Return the (x, y) coordinate for the center point of the cell that contains the specified text.  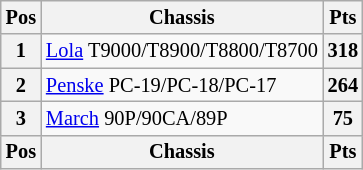
Penske PC-19/PC-18/PC-17 (182, 85)
318 (343, 51)
3 (21, 118)
264 (343, 85)
75 (343, 118)
2 (21, 85)
1 (21, 51)
Lola T9000/T8900/T8800/T8700 (182, 51)
March 90P/90CA/89P (182, 118)
